Extract the (X, Y) coordinate from the center of the cell holding the provided text.  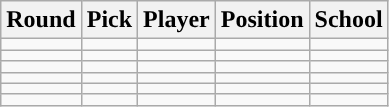
Pick (109, 20)
Player (177, 20)
Round (41, 20)
Position (262, 20)
School (348, 20)
